For the text-containing cell, return its midpoint in (X, Y) coordinate format. 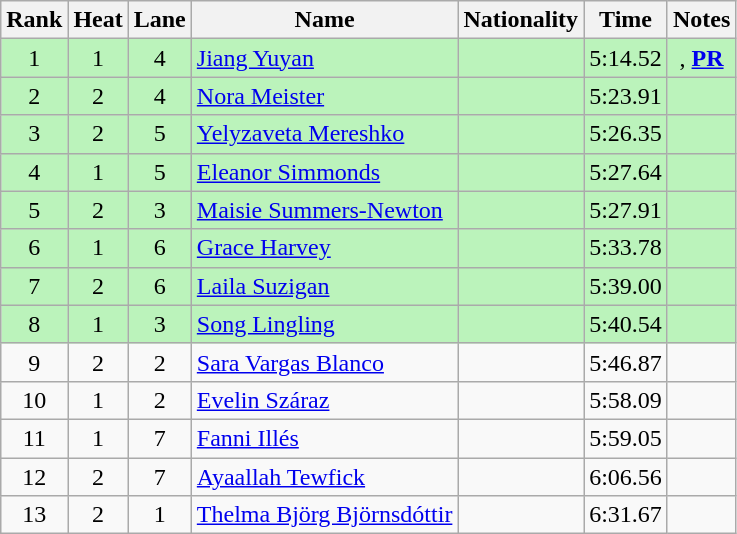
Yelyzaveta Mereshko (324, 134)
Maisie Summers-Newton (324, 210)
Evelin Száraz (324, 400)
Nora Meister (324, 96)
Heat (98, 20)
10 (34, 400)
Ayaallah Tewfick (324, 477)
Song Lingling (324, 324)
Laila Suzigan (324, 286)
Nationality (521, 20)
, PR (701, 58)
5:59.05 (626, 438)
Sara Vargas Blanco (324, 362)
Rank (34, 20)
9 (34, 362)
Name (324, 20)
5:26.35 (626, 134)
5:23.91 (626, 96)
12 (34, 477)
5:58.09 (626, 400)
5:14.52 (626, 58)
Eleanor Simmonds (324, 172)
5:33.78 (626, 248)
13 (34, 515)
5:27.64 (626, 172)
Grace Harvey (324, 248)
Time (626, 20)
5:39.00 (626, 286)
Thelma Björg Björnsdóttir (324, 515)
11 (34, 438)
5:27.91 (626, 210)
Jiang Yuyan (324, 58)
Lane (160, 20)
Fanni Illés (324, 438)
6:31.67 (626, 515)
Notes (701, 20)
8 (34, 324)
5:46.87 (626, 362)
5:40.54 (626, 324)
6:06.56 (626, 477)
